For the text-containing cell, return its midpoint in [x, y] coordinate format. 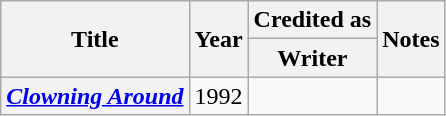
1992 [218, 96]
Title [95, 39]
Writer [312, 58]
Clowning Around [95, 96]
Year [218, 39]
Notes [411, 39]
Credited as [312, 20]
